Provide the (x, y) coordinate of the cell's center where the given text is located.  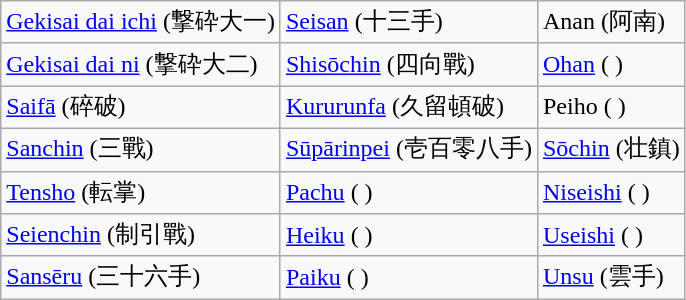
Niseishi ( ) (611, 192)
Tensho (転掌) (141, 192)
Sansēru (三十六手) (141, 278)
Pachu ( ) (408, 192)
Kururunfa (久留頓破) (408, 108)
Anan (阿南) (611, 22)
Gekisai dai ichi (撃砕大一) (141, 22)
Seienchin (制引戰) (141, 236)
Sūpārinpei (壱百零八手) (408, 150)
Heiku ( ) (408, 236)
Gekisai dai ni (撃砕大二) (141, 64)
Unsu (雲手) (611, 278)
Sōchin (壮鎮) (611, 150)
Ohan ( ) (611, 64)
Peiho ( ) (611, 108)
Useishi ( ) (611, 236)
Shisōchin (四向戰) (408, 64)
Saifā (碎破) (141, 108)
Sanchin (三戰) (141, 150)
Seisan (十三手) (408, 22)
Paiku ( ) (408, 278)
